Provide the (x, y) coordinate of the cell's center where the given text is located.  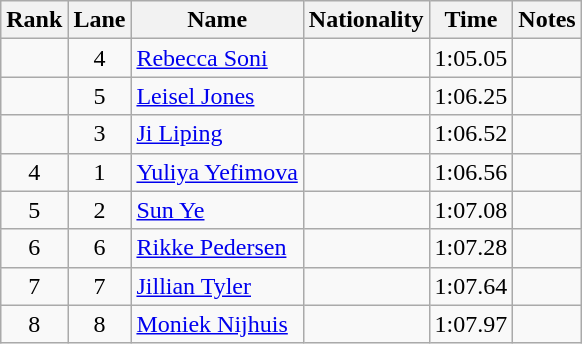
1:07.28 (471, 248)
2 (100, 210)
Name (217, 20)
Jillian Tyler (217, 286)
3 (100, 134)
1:07.08 (471, 210)
Leisel Jones (217, 96)
Rank (34, 20)
1:06.25 (471, 96)
1:06.56 (471, 172)
Notes (547, 20)
Sun Ye (217, 210)
1 (100, 172)
1:07.64 (471, 286)
1:06.52 (471, 134)
1:05.05 (471, 58)
1:07.97 (471, 324)
Yuliya Yefimova (217, 172)
Rikke Pedersen (217, 248)
Lane (100, 20)
Nationality (366, 20)
Time (471, 20)
Ji Liping (217, 134)
Moniek Nijhuis (217, 324)
Rebecca Soni (217, 58)
